Determine the [X, Y] coordinate at the center of the cell enclosing the given text.  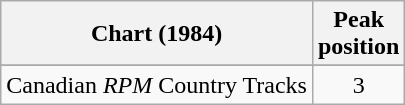
Canadian RPM Country Tracks [157, 85]
Chart (1984) [157, 34]
Peakposition [358, 34]
3 [358, 85]
